Return (X, Y) of the center of cell containing provided text 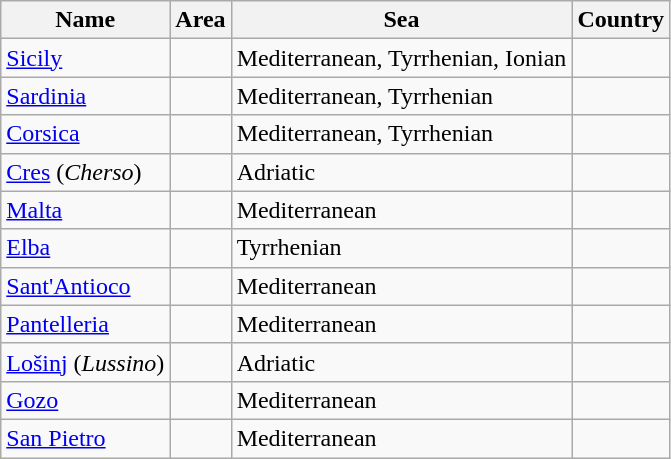
Gozo (86, 400)
Corsica (86, 134)
San Pietro (86, 438)
Malta (86, 210)
Mediterranean, Tyrrhenian, Ionian (402, 58)
Cres (Cherso) (86, 172)
Name (86, 20)
Area (200, 20)
Lošinj (Lussino) (86, 362)
Country (621, 20)
Tyrrhenian (402, 248)
Sant'Antioco (86, 286)
Pantelleria (86, 324)
Sardinia (86, 96)
Sea (402, 20)
Sicily (86, 58)
Elba (86, 248)
